Determine the (x, y) coordinate at the center of the cell enclosing the given text.  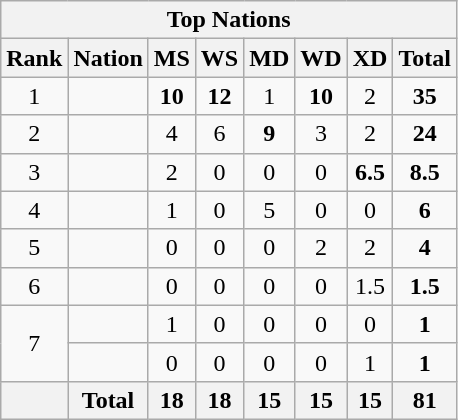
6.5 (370, 172)
24 (425, 134)
Top Nations (229, 20)
XD (370, 58)
81 (425, 400)
WS (219, 58)
WD (321, 58)
Rank (34, 58)
35 (425, 96)
7 (34, 343)
MS (172, 58)
Nation (108, 58)
9 (270, 134)
12 (219, 96)
8.5 (425, 172)
MD (270, 58)
